For the text-containing cell, return its midpoint in (X, Y) coordinate format. 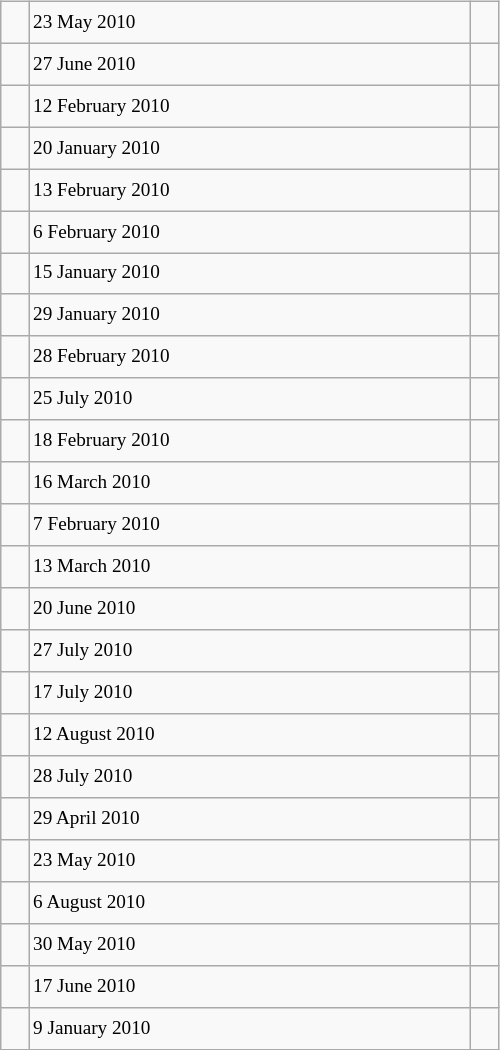
7 February 2010 (249, 525)
12 February 2010 (249, 106)
27 July 2010 (249, 651)
28 July 2010 (249, 777)
30 May 2010 (249, 944)
13 February 2010 (249, 190)
29 January 2010 (249, 315)
16 March 2010 (249, 483)
20 June 2010 (249, 609)
27 June 2010 (249, 64)
17 July 2010 (249, 693)
6 August 2010 (249, 902)
28 February 2010 (249, 357)
29 April 2010 (249, 819)
20 January 2010 (249, 148)
9 January 2010 (249, 1028)
6 February 2010 (249, 232)
18 February 2010 (249, 441)
12 August 2010 (249, 735)
17 June 2010 (249, 986)
25 July 2010 (249, 399)
13 March 2010 (249, 567)
15 January 2010 (249, 274)
